Scan for the cell matching the given text and deliver its [X, Y] coordinate at center. 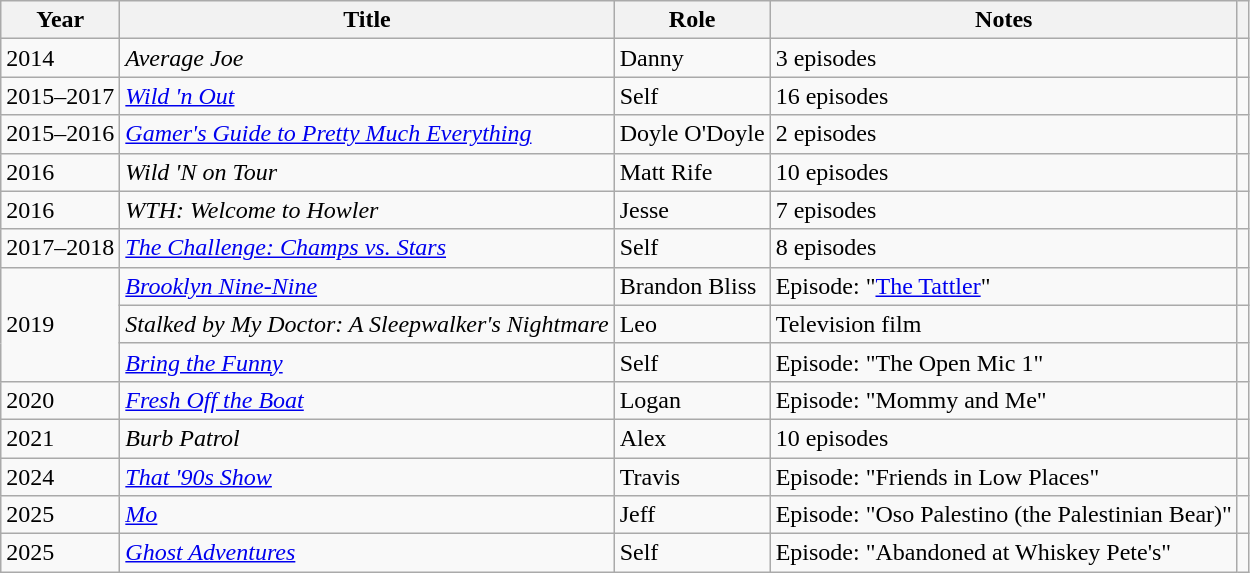
Ghost Adventures [367, 553]
2015–2016 [60, 134]
2019 [60, 324]
3 episodes [1004, 58]
Jesse [692, 210]
Average Joe [367, 58]
Episode: "The Tattler" [1004, 286]
Wild 'N on Tour [367, 172]
Logan [692, 400]
2024 [60, 477]
WTH: Welcome to Howler [367, 210]
8 episodes [1004, 248]
Notes [1004, 20]
16 episodes [1004, 96]
Episode: "Friends in Low Places" [1004, 477]
Wild 'n Out [367, 96]
Doyle O'Doyle [692, 134]
Episode: "The Open Mic 1" [1004, 362]
Jeff [692, 515]
Gamer's Guide to Pretty Much Everything [367, 134]
2015–2017 [60, 96]
Television film [1004, 324]
Year [60, 20]
2 episodes [1004, 134]
Danny [692, 58]
Bring the Funny [367, 362]
2017–2018 [60, 248]
Brooklyn Nine-Nine [367, 286]
2021 [60, 438]
Burb Patrol [367, 438]
Matt Rife [692, 172]
Episode: "Mommy and Me" [1004, 400]
Travis [692, 477]
Stalked by My Doctor: A Sleepwalker's Nightmare [367, 324]
Title [367, 20]
Leo [692, 324]
2014 [60, 58]
Role [692, 20]
The Challenge: Champs vs. Stars [367, 248]
That '90s Show [367, 477]
Alex [692, 438]
Mo [367, 515]
Episode: "Abandoned at Whiskey Pete's" [1004, 553]
7 episodes [1004, 210]
Brandon Bliss [692, 286]
2020 [60, 400]
Fresh Off the Boat [367, 400]
Episode: "Oso Palestino (the Palestinian Bear)" [1004, 515]
